Return [X, Y] of the center of cell containing provided text 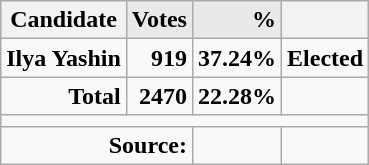
Elected [326, 58]
37.24% [236, 58]
Total [64, 96]
Source: [97, 145]
919 [159, 58]
Ilya Yashin [64, 58]
Candidate [64, 20]
22.28% [236, 96]
2470 [159, 96]
Votes [159, 20]
% [236, 20]
